From the cell containing the given text, extract its center point as [x, y] coordinate. 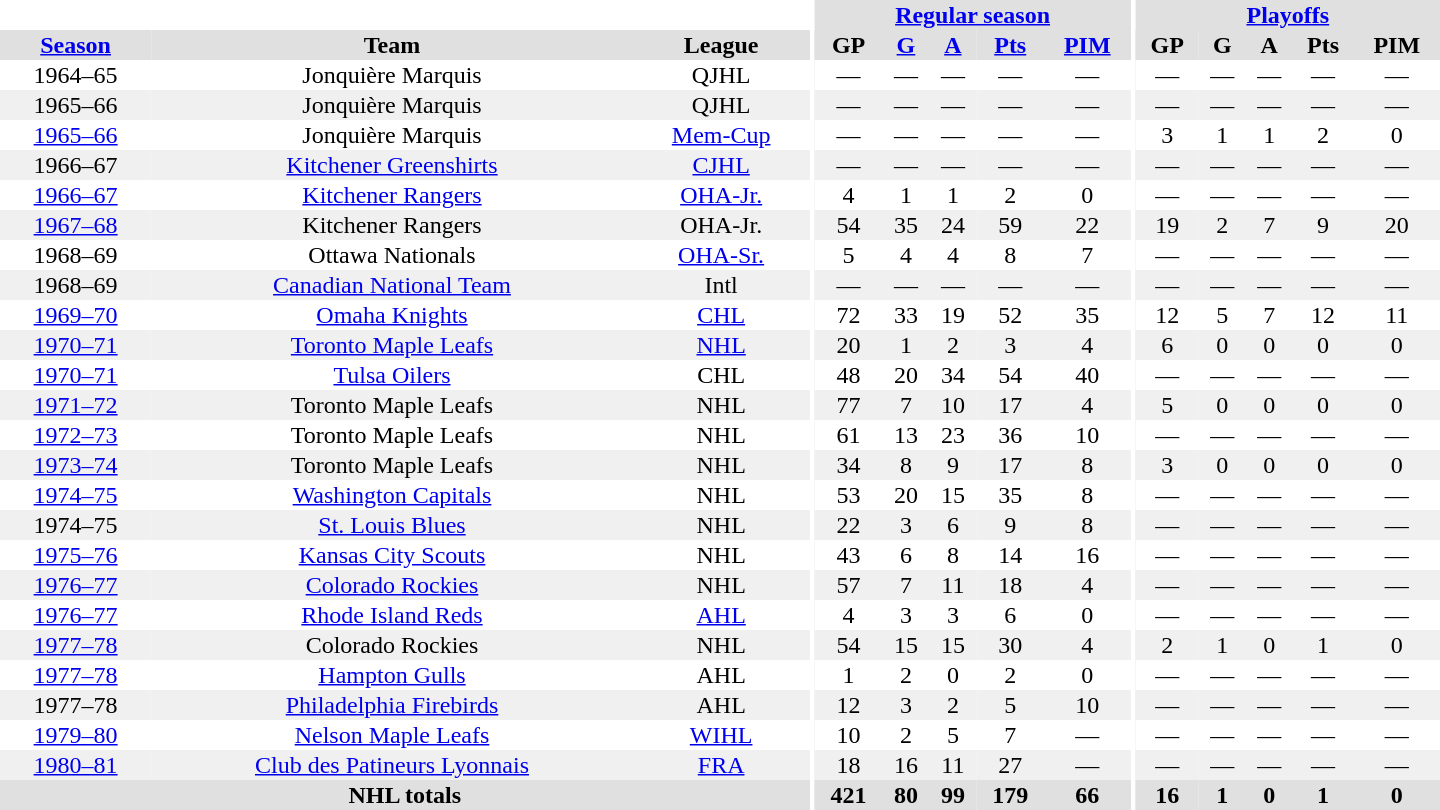
27 [1010, 765]
1972–73 [76, 435]
77 [849, 405]
53 [849, 495]
30 [1010, 645]
1979–80 [76, 735]
WIHL [722, 735]
Club des Patineurs Lyonnais [392, 765]
1971–72 [76, 405]
1973–74 [76, 465]
80 [906, 795]
Tulsa Oilers [392, 375]
52 [1010, 315]
Ottawa Nationals [392, 255]
Rhode Island Reds [392, 615]
40 [1087, 375]
59 [1010, 225]
1980–81 [76, 765]
Omaha Knights [392, 315]
Mem-Cup [722, 135]
Hampton Gulls [392, 675]
St. Louis Blues [392, 525]
66 [1087, 795]
421 [849, 795]
1964–65 [76, 75]
33 [906, 315]
Intl [722, 285]
36 [1010, 435]
NHL totals [405, 795]
179 [1010, 795]
72 [849, 315]
Regular season [973, 15]
1969–70 [76, 315]
Washington Capitals [392, 495]
14 [1010, 555]
Playoffs [1288, 15]
CJHL [722, 165]
48 [849, 375]
57 [849, 585]
23 [952, 435]
Kansas City Scouts [392, 555]
99 [952, 795]
61 [849, 435]
Season [76, 45]
OHA-Sr. [722, 255]
Kitchener Greenshirts [392, 165]
13 [906, 435]
24 [952, 225]
League [722, 45]
Philadelphia Firebirds [392, 705]
43 [849, 555]
1967–68 [76, 225]
1975–76 [76, 555]
FRA [722, 765]
Team [392, 45]
Nelson Maple Leafs [392, 735]
Canadian National Team [392, 285]
